Search for the cell housing the specified text and yield its [X, Y] center coordinate. 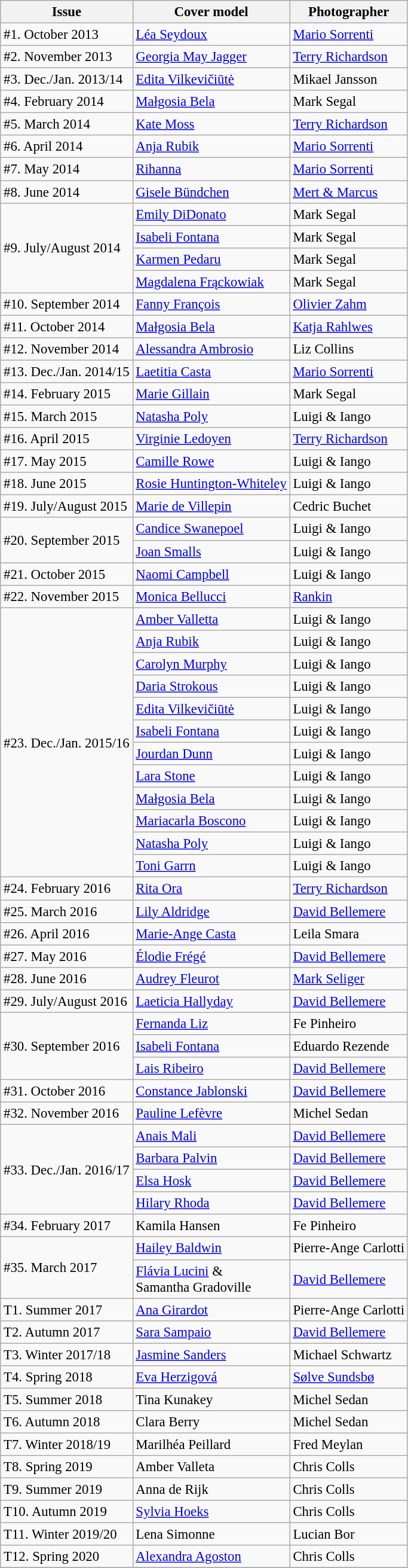
Camille Rowe [211, 462]
Marilhéa Peillard [211, 1444]
Élodie Frégé [211, 956]
Rosie Huntington-Whiteley [211, 484]
#31. October 2016 [67, 1091]
Liz Collins [349, 349]
Mikael Jansson [349, 80]
Virginie Ledoyen [211, 439]
#15. March 2015 [67, 417]
#16. April 2015 [67, 439]
Clara Berry [211, 1422]
#7. May 2014 [67, 169]
T10. Autumn 2019 [67, 1512]
#22. November 2015 [67, 596]
#2. November 2013 [67, 57]
Mark Seliger [349, 978]
#5. March 2014 [67, 124]
T3. Winter 2017/18 [67, 1355]
#21. October 2015 [67, 574]
#12. November 2014 [67, 349]
Toni Garrn [211, 867]
Rita Ora [211, 889]
Marie Gillain [211, 394]
T11. Winter 2019/20 [67, 1535]
#14. February 2015 [67, 394]
Mariacarla Boscono [211, 821]
Tina Kunakey [211, 1399]
Candice Swanepoel [211, 529]
Elsa Hosk [211, 1181]
Olivier Zahm [349, 304]
Cover model [211, 12]
Hailey Baldwin [211, 1249]
Eduardo Rezende [349, 1046]
#9. July/August 2014 [67, 248]
Magdalena Frąckowiak [211, 282]
Constance Jablonski [211, 1091]
Ana Girardot [211, 1310]
Anais Mali [211, 1136]
#26. April 2016 [67, 934]
Laeticia Hallyday [211, 1001]
T4. Spring 2018 [67, 1377]
Cedric Buchet [349, 507]
Sølve Sundsbø [349, 1377]
Fanny François [211, 304]
Barbara Palvin [211, 1158]
Léa Seydoux [211, 35]
T9. Summer 2019 [67, 1490]
Gisele Bündchen [211, 192]
Marie de Villepin [211, 507]
T2. Autumn 2017 [67, 1332]
Eva Herzigová [211, 1377]
Alessandra Ambrosio [211, 349]
Marie-Ange Casta [211, 934]
#13. Dec./Jan. 2014/15 [67, 371]
Alexandra Agoston [211, 1557]
Lucian Bor [349, 1535]
Amber Valletta [211, 619]
#4. February 2014 [67, 102]
Laetitia Casta [211, 371]
Carolyn Murphy [211, 664]
T6. Autumn 2018 [67, 1422]
Lily Aldridge [211, 911]
Jasmine Sanders [211, 1355]
#8. June 2014 [67, 192]
Joan Smalls [211, 551]
Monica Bellucci [211, 596]
Karmen Pedaru [211, 259]
#25. March 2016 [67, 911]
Daria Strokous [211, 687]
#28. June 2016 [67, 978]
Georgia May Jagger [211, 57]
#30. September 2016 [67, 1047]
#19. July/August 2015 [67, 507]
Lais Ribeiro [211, 1069]
Pauline Lefèvre [211, 1114]
#17. May 2015 [67, 462]
Jourdan Dunn [211, 754]
#27. May 2016 [67, 956]
#10. September 2014 [67, 304]
Kamila Hansen [211, 1226]
#33. Dec./Jan. 2016/17 [67, 1170]
Kate Moss [211, 124]
#11. October 2014 [67, 327]
Katja Rahlwes [349, 327]
Lena Simonne [211, 1535]
#24. February 2016 [67, 889]
#35. March 2017 [67, 1268]
Issue [67, 12]
#18. June 2015 [67, 484]
Emily DiDonato [211, 214]
T8. Spring 2019 [67, 1467]
T7. Winter 2018/19 [67, 1444]
#3. Dec./Jan. 2013/14 [67, 80]
T1. Summer 2017 [67, 1310]
Hilary Rhoda [211, 1203]
Fred Meylan [349, 1444]
#1. October 2013 [67, 35]
#23. Dec./Jan. 2015/16 [67, 743]
Amber Valleta [211, 1467]
Mert & Marcus [349, 192]
Lara Stone [211, 776]
Audrey Fleurot [211, 978]
Photographer [349, 12]
#34. February 2017 [67, 1226]
#20. September 2015 [67, 541]
Rankin [349, 596]
Anna de Rijk [211, 1490]
Flávia Lucini &Samantha Gradoville [211, 1279]
T12. Spring 2020 [67, 1557]
Naomi Campbell [211, 574]
#6. April 2014 [67, 147]
#29. July/August 2016 [67, 1001]
Rihanna [211, 169]
Fernanda Liz [211, 1024]
Sylvia Hoeks [211, 1512]
T5. Summer 2018 [67, 1399]
Leila Smara [349, 934]
Michael Schwartz [349, 1355]
Sara Sampaio [211, 1332]
#32. November 2016 [67, 1114]
